Locate the cell with the specified text and output its (X, Y) center coordinate. 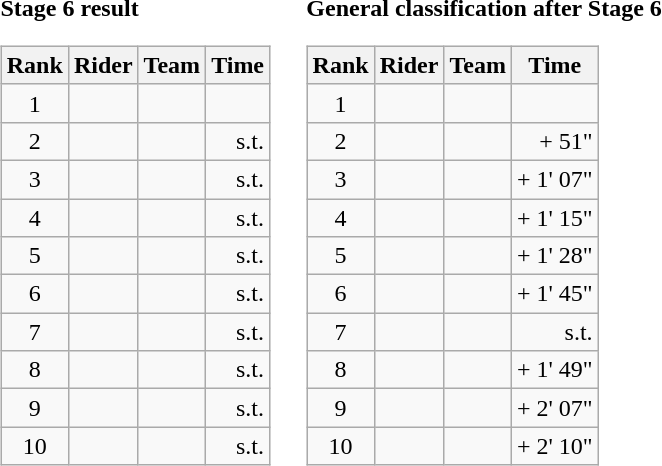
+ 2' 10" (554, 446)
+ 1' 28" (554, 256)
+ 51" (554, 141)
+ 1' 15" (554, 217)
+ 1' 49" (554, 370)
+ 1' 07" (554, 179)
+ 2' 07" (554, 408)
+ 1' 45" (554, 294)
